Search for the cell housing the specified text and yield its (x, y) center coordinate. 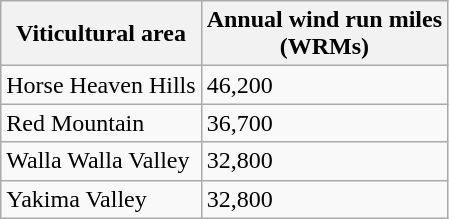
Viticultural area (101, 34)
Horse Heaven Hills (101, 85)
Annual wind run miles(WRMs) (324, 34)
Red Mountain (101, 123)
Walla Walla Valley (101, 161)
36,700 (324, 123)
46,200 (324, 85)
Yakima Valley (101, 199)
